Extract the (X, Y) coordinate from the center of the cell holding the provided text.  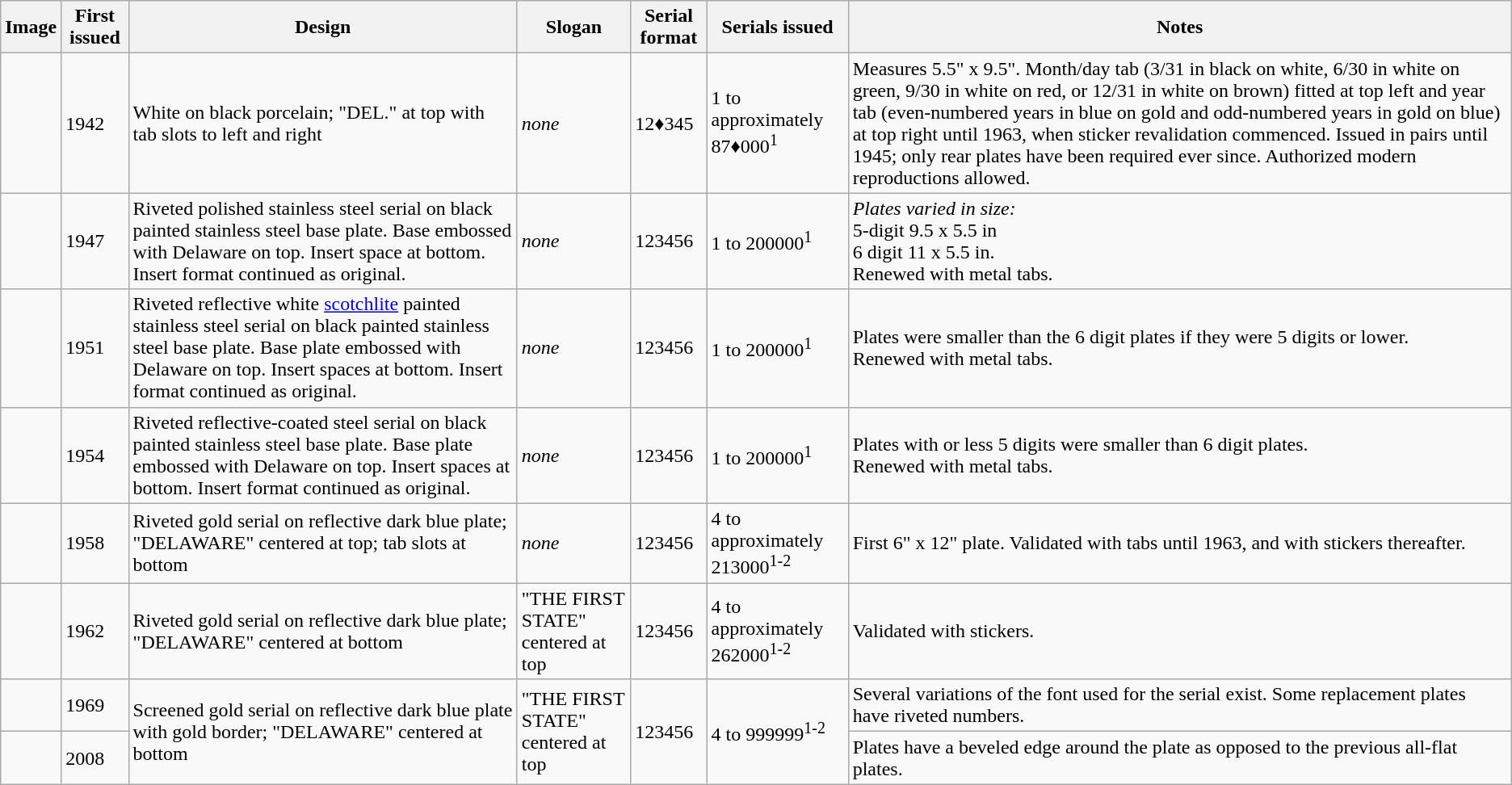
Serials issued (777, 27)
1 to approximately 87♦0001 (777, 123)
First 6" x 12" plate. Validated with tabs until 1963, and with stickers thereafter. (1179, 543)
Slogan (573, 27)
1954 (95, 455)
Riveted gold serial on reflective dark blue plate; "DELAWARE" centered at bottom (323, 632)
Design (323, 27)
12♦345 (669, 123)
Plates have a beveled edge around the plate as opposed to the previous all-flat plates. (1179, 758)
First issued (95, 27)
White on black porcelain; "DEL." at top with tab slots to left and right (323, 123)
4 to approximately 2620001-2 (777, 632)
1942 (95, 123)
Screened gold serial on reflective dark blue plate with gold border; "DELAWARE" centered at bottom (323, 732)
Validated with stickers. (1179, 632)
Plates with or less 5 digits were smaller than 6 digit plates. Renewed with metal tabs. (1179, 455)
1962 (95, 632)
Several variations of the font used for the serial exist. Some replacement plates have riveted numbers. (1179, 706)
1947 (95, 241)
Notes (1179, 27)
1969 (95, 706)
1951 (95, 348)
Plates were smaller than the 6 digit plates if they were 5 digits or lower. Renewed with metal tabs. (1179, 348)
Plates varied in size:5-digit 9.5 x 5.5 in6 digit 11 x 5.5 in.Renewed with metal tabs. (1179, 241)
2008 (95, 758)
Image (31, 27)
1958 (95, 543)
4 to 9999991-2 (777, 732)
Riveted gold serial on reflective dark blue plate; "DELAWARE" centered at top; tab slots at bottom (323, 543)
Serial format (669, 27)
4 to approximately 2130001-2 (777, 543)
